Scan for the cell matching the given text and deliver its (x, y) coordinate at center. 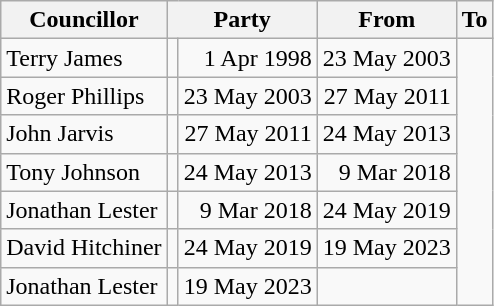
Tony Johnson (84, 172)
From (386, 20)
John Jarvis (84, 134)
Councillor (84, 20)
Party (242, 20)
To (474, 20)
1 Apr 1998 (248, 58)
Roger Phillips (84, 96)
David Hitchiner (84, 248)
Terry James (84, 58)
